For the text-containing cell, return its midpoint in (x, y) coordinate format. 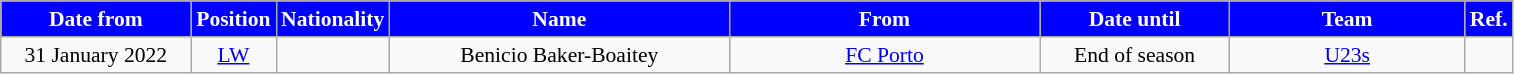
Position (234, 19)
Ref. (1489, 19)
U23s (1348, 55)
End of season (1135, 55)
Team (1348, 19)
Name (559, 19)
Date until (1135, 19)
Date from (96, 19)
LW (234, 55)
Nationality (332, 19)
From (884, 19)
31 January 2022 (96, 55)
Benicio Baker-Boaitey (559, 55)
FC Porto (884, 55)
